Extract the [x, y] coordinate from the center of the cell holding the provided text.  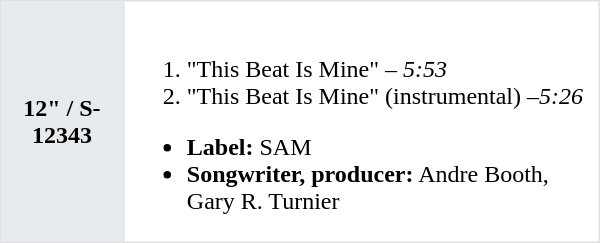
"This Beat Is Mine" – 5:53"This Beat Is Mine" (instrumental) –5:26Label: SAMSongwriter, producer: Andre Booth, Gary R. Turnier [361, 122]
12" / S-12343 [62, 122]
